Scan for the cell matching the given text and deliver its (X, Y) coordinate at center. 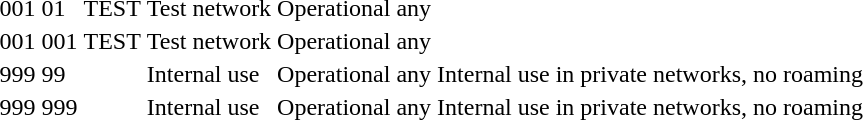
Internal use (208, 74)
99 (60, 74)
TEST (112, 41)
001 (60, 41)
Test network (208, 41)
